Locate the cell with the specified text and output its [X, Y] center coordinate. 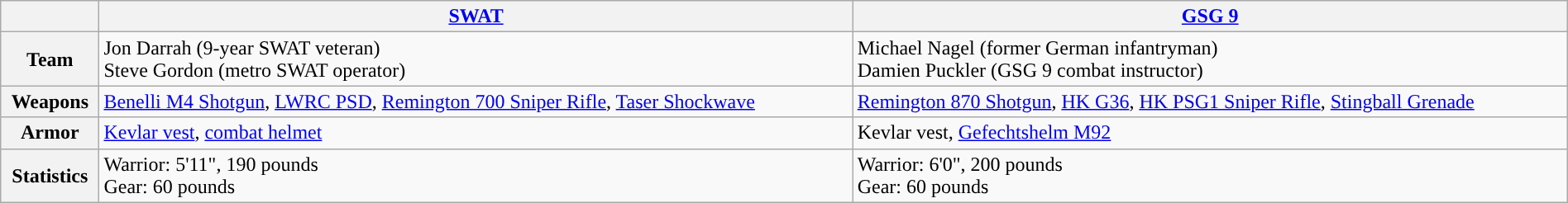
SWAT [476, 17]
Kevlar vest, combat helmet [476, 133]
Statistics [50, 175]
Weapons [50, 101]
Michael Nagel (former German infantryman)Damien Puckler (GSG 9 combat instructor) [1210, 59]
GSG 9 [1210, 17]
Warrior: 5'11", 190 poundsGear: 60 pounds [476, 175]
Remington 870 Shotgun, HK G36, HK PSG1 Sniper Rifle, Stingball Grenade [1210, 101]
Jon Darrah (9-year SWAT veteran)Steve Gordon (metro SWAT operator) [476, 59]
Kevlar vest, Gefechtshelm M92 [1210, 133]
Warrior: 6'0", 200 poundsGear: 60 pounds [1210, 175]
Benelli M4 Shotgun, LWRC PSD, Remington 700 Sniper Rifle, Taser Shockwave [476, 101]
Team [50, 59]
Armor [50, 133]
